Return the [X, Y] coordinate for the center point of the cell that contains the specified text.  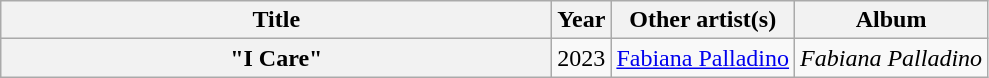
Year [582, 20]
Album [892, 20]
Other artist(s) [703, 20]
"I Care" [276, 58]
2023 [582, 58]
Title [276, 20]
